Scan for the cell matching the given text and deliver its (X, Y) coordinate at center. 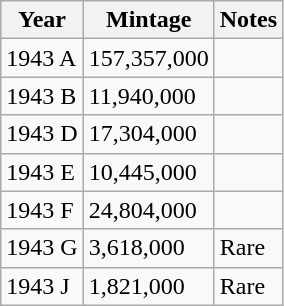
10,445,000 (148, 172)
1,821,000 (148, 286)
1943 D (42, 134)
24,804,000 (148, 210)
11,940,000 (148, 96)
Mintage (148, 20)
157,357,000 (148, 58)
1943 E (42, 172)
1943 B (42, 96)
1943 G (42, 248)
17,304,000 (148, 134)
1943 A (42, 58)
Notes (248, 20)
1943 J (42, 286)
1943 F (42, 210)
Year (42, 20)
3,618,000 (148, 248)
